Provide the [X, Y] coordinate of the cell's center where the given text is located.  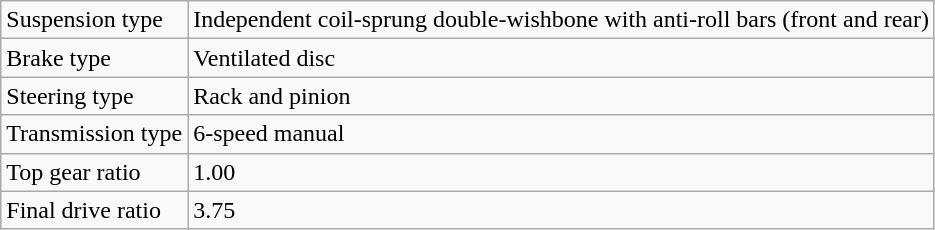
3.75 [562, 210]
Independent coil-sprung double-wishbone with anti-roll bars (front and rear) [562, 20]
1.00 [562, 172]
Top gear ratio [94, 172]
Suspension type [94, 20]
Steering type [94, 96]
Rack and pinion [562, 96]
Brake type [94, 58]
Final drive ratio [94, 210]
Ventilated disc [562, 58]
Transmission type [94, 134]
6-speed manual [562, 134]
